Output the (x, y) coordinate of the center of the cell containing the given text.  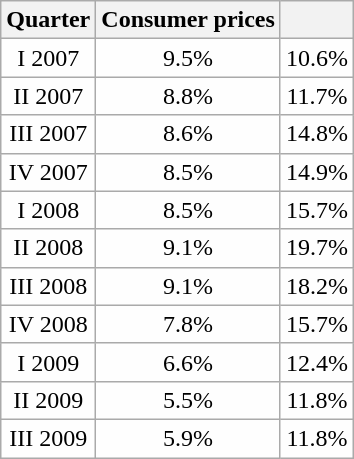
III 2009 (48, 438)
19.7% (316, 248)
10.6% (316, 58)
III 2007 (48, 134)
14.9% (316, 172)
III 2008 (48, 286)
8.6% (188, 134)
18.2% (316, 286)
IV 2008 (48, 324)
IV 2007 (48, 172)
II 2008 (48, 248)
II 2009 (48, 400)
9.5% (188, 58)
I 2008 (48, 210)
II 2007 (48, 96)
12.4% (316, 362)
Consumer prices (188, 20)
Quarter (48, 20)
6.6% (188, 362)
8.8% (188, 96)
7.8% (188, 324)
I 2009 (48, 362)
11.7% (316, 96)
14.8% (316, 134)
5.9% (188, 438)
I 2007 (48, 58)
5.5% (188, 400)
